Search for the cell housing the specified text and yield its (x, y) center coordinate. 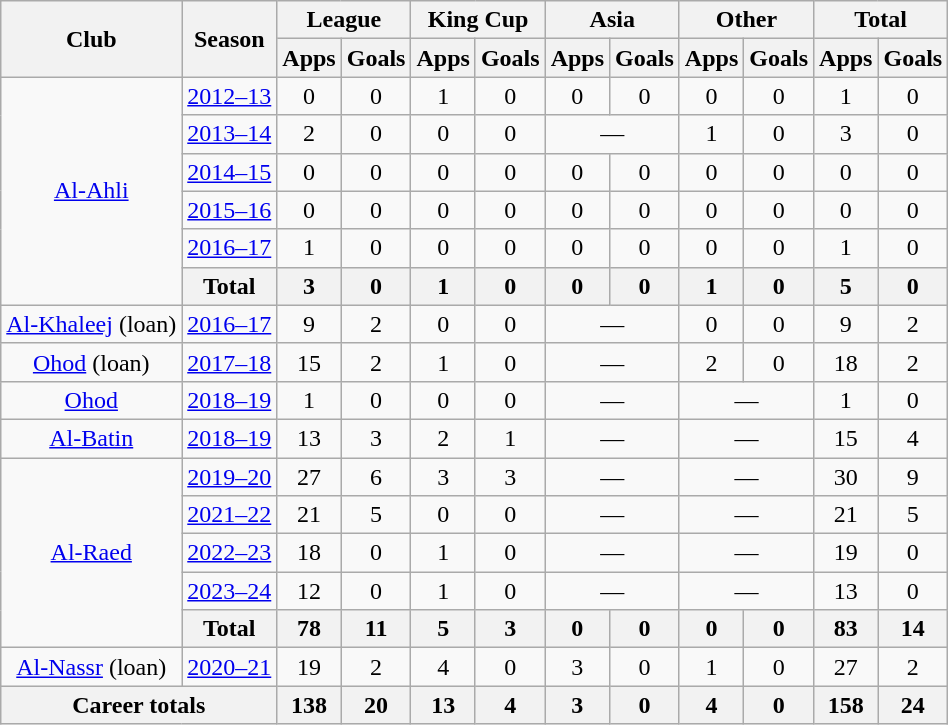
2012–13 (230, 96)
2021–22 (230, 515)
Ohod (92, 400)
Al-Raed (92, 553)
League (344, 20)
24 (913, 705)
Other (746, 20)
Asia (612, 20)
2015–16 (230, 210)
Al-Nassr (loan) (92, 667)
Club (92, 39)
158 (846, 705)
Al-Batin (92, 438)
20 (376, 705)
Al-Ahli (92, 191)
30 (846, 477)
78 (309, 629)
138 (309, 705)
Al-Khaleej (loan) (92, 324)
14 (913, 629)
83 (846, 629)
2022–23 (230, 553)
2023–24 (230, 591)
Career totals (139, 705)
2017–18 (230, 362)
2020–21 (230, 667)
Ohod (loan) (92, 362)
2014–15 (230, 172)
2013–14 (230, 134)
King Cup (478, 20)
Season (230, 39)
12 (309, 591)
6 (376, 477)
11 (376, 629)
2019–20 (230, 477)
